Pinpoint the cell where the given text exists, returning its [x, y] midpoint coordinate. 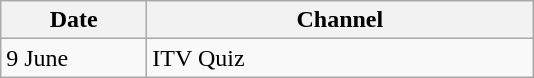
ITV Quiz [340, 58]
9 June [74, 58]
Channel [340, 20]
Date [74, 20]
